Find where the given text appears and provide that cell's center as [X, Y] coordinate. 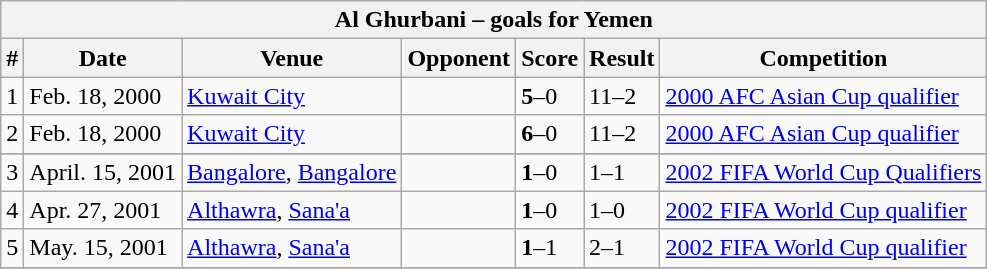
2002 FIFA World Cup Qualifiers [824, 172]
Result [622, 58]
2–1 [622, 248]
Opponent [459, 58]
5–0 [550, 96]
3 [12, 172]
Al Ghurbani – goals for Yemen [494, 20]
6–0 [550, 134]
Date [103, 58]
4 [12, 210]
Bangalore, Bangalore [292, 172]
April. 15, 2001 [103, 172]
1 [12, 96]
2 [12, 134]
Venue [292, 58]
Competition [824, 58]
May. 15, 2001 [103, 248]
# [12, 58]
Apr. 27, 2001 [103, 210]
Score [550, 58]
5 [12, 248]
